Locate the cell with the specified text and output its (X, Y) center coordinate. 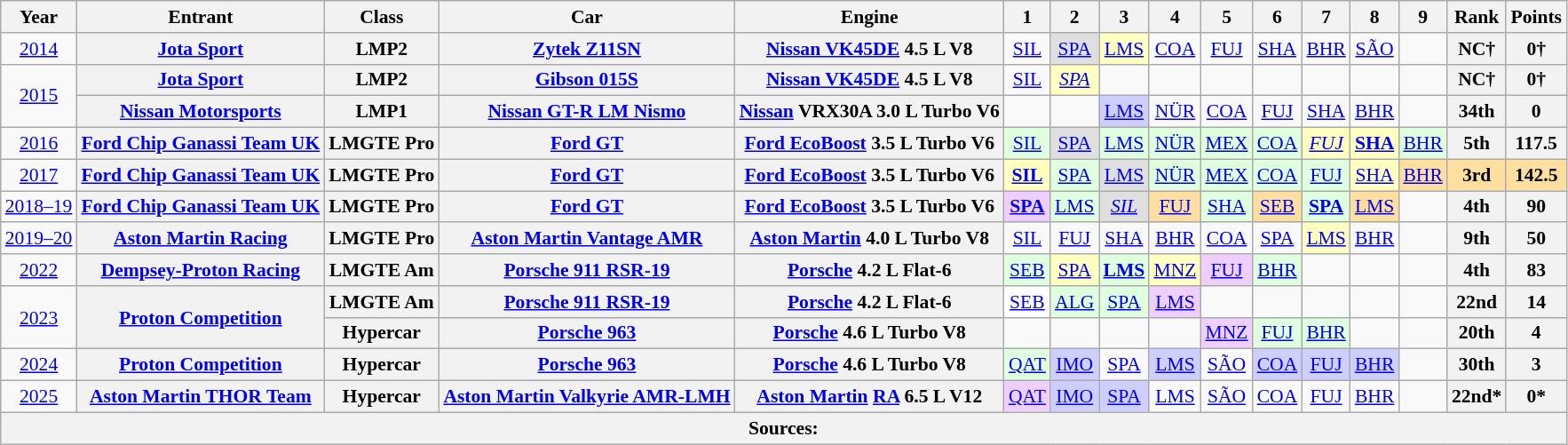
Nissan Motorsports (201, 112)
Car (586, 17)
34th (1477, 112)
2024 (39, 365)
Entrant (201, 17)
3rd (1477, 175)
5th (1477, 144)
2016 (39, 144)
142.5 (1536, 175)
LMP1 (382, 112)
Aston Martin 4.0 L Turbo V8 (870, 239)
Zytek Z11SN (586, 49)
Aston Martin Racing (201, 239)
2017 (39, 175)
Engine (870, 17)
Points (1536, 17)
Year (39, 17)
9th (1477, 239)
2025 (39, 397)
7 (1326, 17)
90 (1536, 207)
22nd* (1477, 397)
2 (1074, 17)
6 (1278, 17)
Aston Martin Valkyrie AMR-LMH (586, 397)
Aston Martin Vantage AMR (586, 239)
14 (1536, 302)
0* (1536, 397)
0 (1536, 112)
2022 (39, 270)
Nissan GT-R LM Nismo (586, 112)
5 (1227, 17)
83 (1536, 270)
50 (1536, 239)
2014 (39, 49)
Sources: (783, 428)
2018–19 (39, 207)
Aston Martin RA 6.5 L V12 (870, 397)
Aston Martin THOR Team (201, 397)
ALG (1074, 302)
Rank (1477, 17)
Dempsey-Proton Racing (201, 270)
20th (1477, 333)
Gibson 015S (586, 80)
30th (1477, 365)
2023 (39, 318)
Nissan VRX30A 3.0 L Turbo V6 (870, 112)
22nd (1477, 302)
Class (382, 17)
117.5 (1536, 144)
2019–20 (39, 239)
2015 (39, 96)
9 (1422, 17)
8 (1374, 17)
1 (1027, 17)
